Output the [X, Y] coordinate of the center of the cell containing the given text.  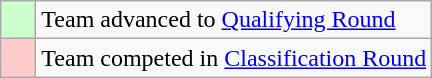
Team competed in Classification Round [234, 58]
Team advanced to Qualifying Round [234, 20]
